Pinpoint the cell where the given text exists, returning its (x, y) midpoint coordinate. 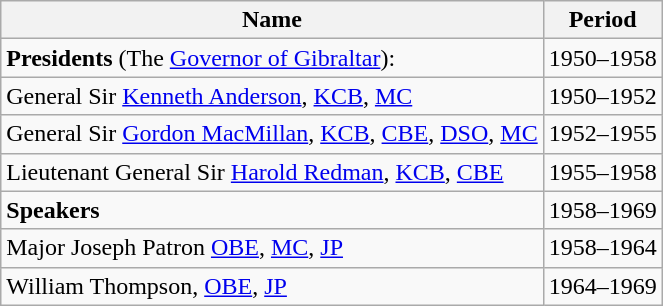
1950–1952 (602, 96)
1958–1964 (602, 248)
General Sir Kenneth Anderson, KCB, MC (272, 96)
Major Joseph Patron OBE, MC, JP (272, 248)
Lieutenant General Sir Harold Redman, KCB, CBE (272, 172)
1955–1958 (602, 172)
1952–1955 (602, 134)
1958–1969 (602, 210)
Speakers (272, 210)
Presidents (The Governor of Gibraltar): (272, 58)
Name (272, 20)
General Sir Gordon MacMillan, KCB, CBE, DSO, MC (272, 134)
William Thompson, OBE, JP (272, 286)
Period (602, 20)
1964–1969 (602, 286)
1950–1958 (602, 58)
